Identify which cell holds the provided text, then report its [X, Y] central coordinate. 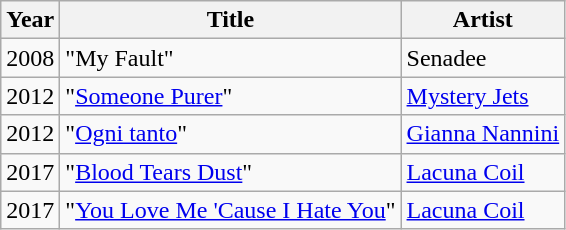
"Blood Tears Dust" [230, 172]
Mystery Jets [483, 96]
"Ogni tanto" [230, 134]
Artist [483, 20]
"You Love Me 'Cause I Hate You" [230, 210]
Senadee [483, 58]
Title [230, 20]
2008 [30, 58]
"Someone Purer" [230, 96]
"My Fault" [230, 58]
Gianna Nannini [483, 134]
Year [30, 20]
